Output the [X, Y] coordinate of the center of the cell containing the given text.  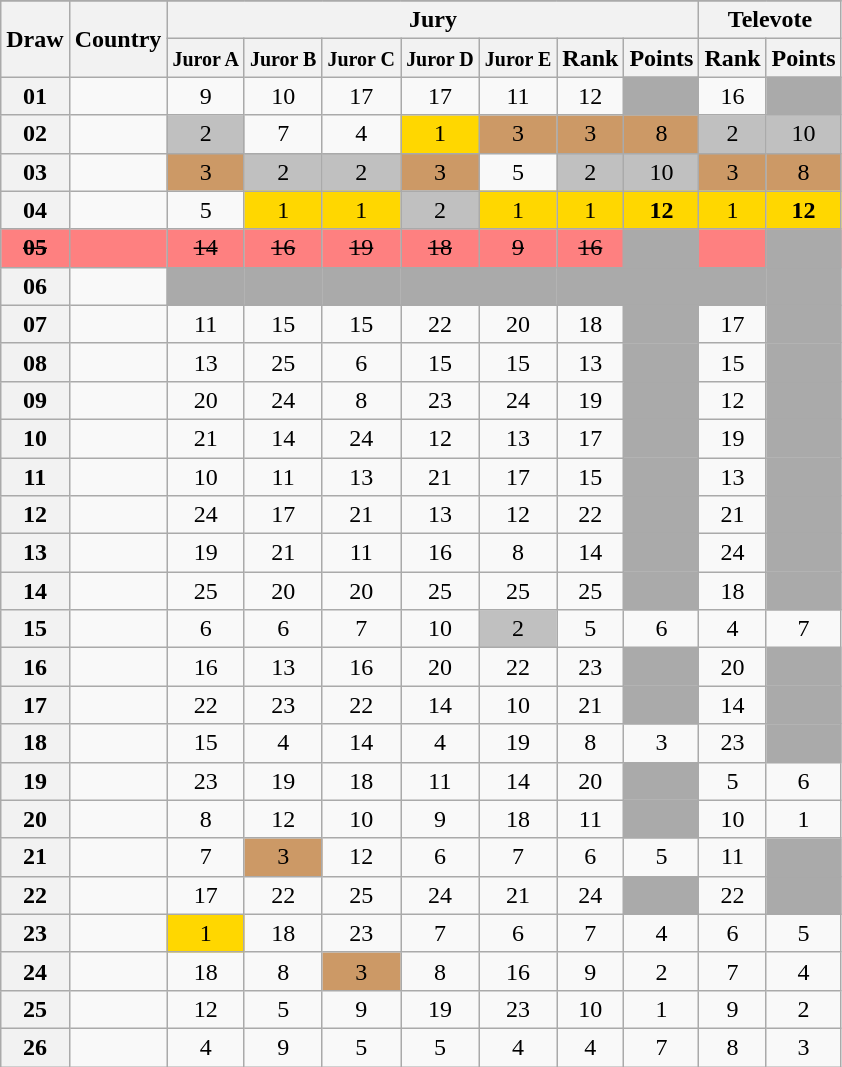
Draw [35, 39]
Juror D [440, 58]
05 [35, 248]
Juror A [206, 58]
01 [35, 96]
Jury [433, 20]
Juror C [362, 58]
Juror E [518, 58]
Country [118, 39]
09 [35, 400]
08 [35, 362]
Juror B [283, 58]
04 [35, 210]
03 [35, 172]
Televote [770, 20]
06 [35, 286]
07 [35, 324]
26 [35, 1047]
02 [35, 134]
